Capture the cell that displays the provided text and extract its (X, Y) central coordinate. 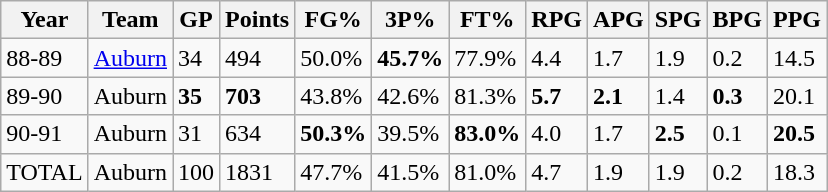
0.1 (737, 134)
RPG (557, 20)
703 (258, 96)
FG% (334, 20)
FT% (488, 20)
1.4 (678, 96)
3P% (410, 20)
18.3 (796, 172)
89-90 (44, 96)
Year (44, 20)
2.1 (619, 96)
100 (196, 172)
31 (196, 134)
20.5 (796, 134)
47.7% (334, 172)
PPG (796, 20)
41.5% (410, 172)
81.0% (488, 172)
20.1 (796, 96)
APG (619, 20)
77.9% (488, 58)
83.0% (488, 134)
14.5 (796, 58)
4.7 (557, 172)
GP (196, 20)
35 (196, 96)
1831 (258, 172)
42.6% (410, 96)
5.7 (557, 96)
45.7% (410, 58)
Points (258, 20)
81.3% (488, 96)
494 (258, 58)
34 (196, 58)
TOTAL (44, 172)
39.5% (410, 134)
SPG (678, 20)
Team (130, 20)
43.8% (334, 96)
4.4 (557, 58)
BPG (737, 20)
50.0% (334, 58)
634 (258, 134)
4.0 (557, 134)
50.3% (334, 134)
0.3 (737, 96)
2.5 (678, 134)
88-89 (44, 58)
90-91 (44, 134)
